Output the (x, y) coordinate of the center of the cell containing the given text.  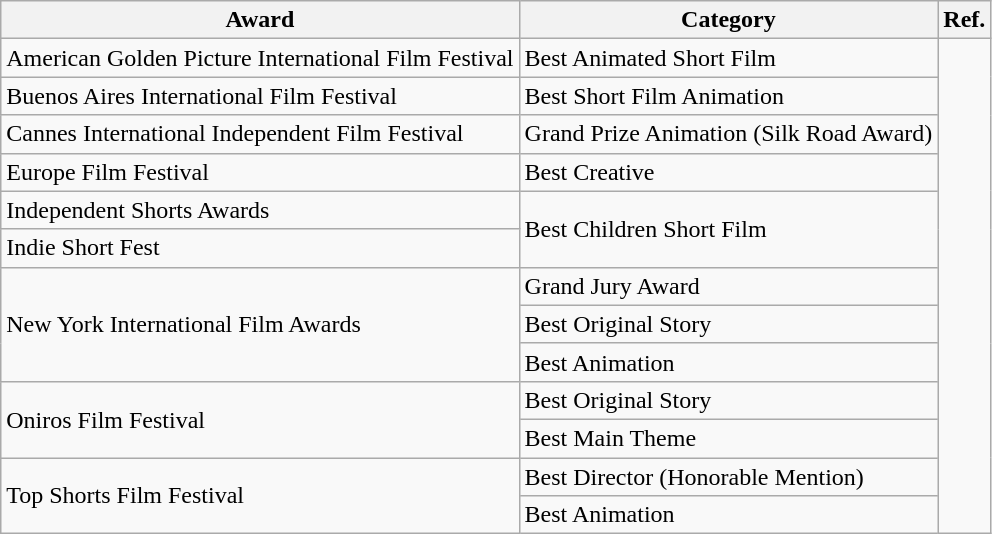
Best Creative (728, 172)
Best Animated Short Film (728, 58)
Ref. (964, 20)
Best Main Theme (728, 438)
Europe Film Festival (260, 172)
Best Short Film Animation (728, 96)
Category (728, 20)
Grand Prize Animation (Silk Road Award) (728, 134)
Grand Jury Award (728, 286)
Independent Shorts Awards (260, 210)
New York International Film Awards (260, 324)
Cannes International Independent Film Festival (260, 134)
Best Children Short Film (728, 229)
Top Shorts Film Festival (260, 496)
Indie Short Fest (260, 248)
Oniros Film Festival (260, 419)
Award (260, 20)
Best Director (Honorable Mention) (728, 477)
Buenos Aires International Film Festival (260, 96)
American Golden Picture International Film Festival (260, 58)
